Capture the cell that displays the provided text and extract its [x, y] central coordinate. 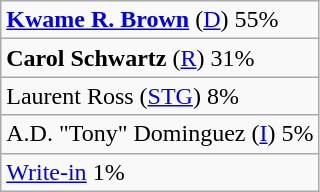
A.D. "Tony" Dominguez (I) 5% [160, 134]
Write-in 1% [160, 172]
Laurent Ross (STG) 8% [160, 96]
Kwame R. Brown (D) 55% [160, 20]
Carol Schwartz (R) 31% [160, 58]
